Capture the cell that displays the provided text and extract its [x, y] central coordinate. 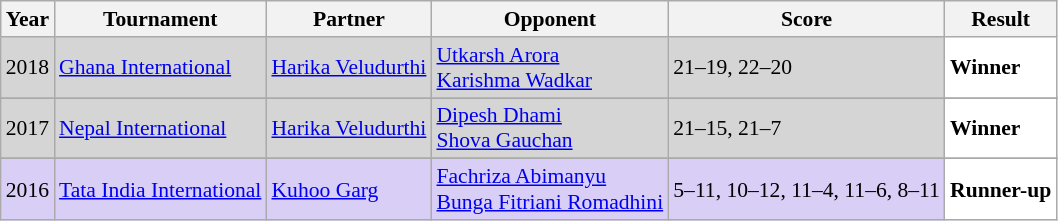
Fachriza Abimanyu Bunga Fitriani Romadhini [550, 190]
2016 [28, 190]
21–15, 21–7 [806, 128]
5–11, 10–12, 11–4, 11–6, 8–11 [806, 190]
2017 [28, 128]
Kuhoo Garg [348, 190]
Dipesh Dhami Shova Gauchan [550, 128]
Opponent [550, 19]
Score [806, 19]
Result [1000, 19]
2018 [28, 68]
Utkarsh Arora Karishma Wadkar [550, 68]
Runner-up [1000, 190]
Tournament [160, 19]
Nepal International [160, 128]
Tata India International [160, 190]
Ghana International [160, 68]
21–19, 22–20 [806, 68]
Year [28, 19]
Partner [348, 19]
